Return the [x, y] coordinate for the center point of the cell that contains the specified text.  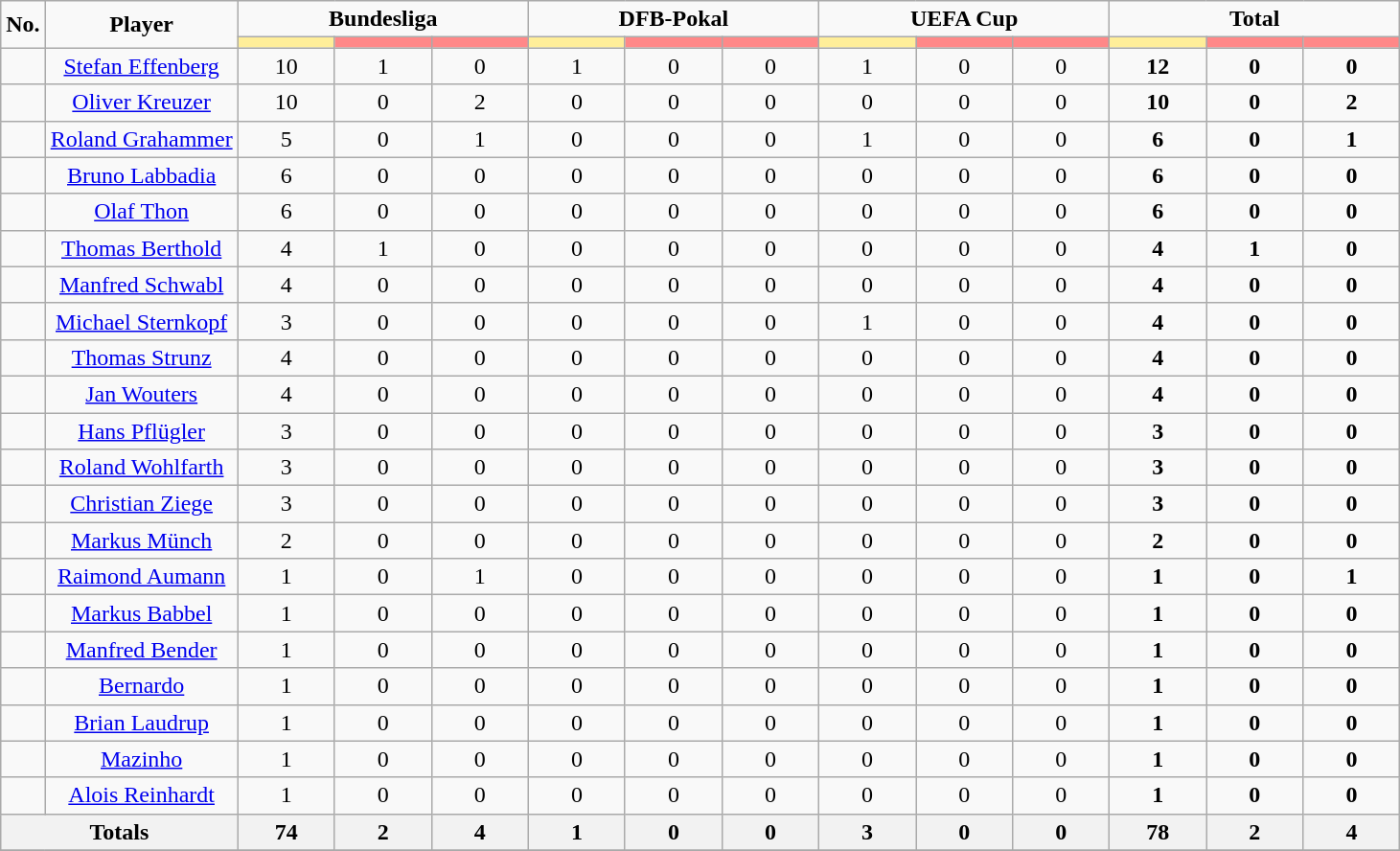
Michael Sternkopf [142, 321]
Bundesliga [383, 19]
Bernardo [142, 686]
Oliver Kreuzer [142, 103]
Roland Wohlfarth [142, 468]
Jan Wouters [142, 394]
Alois Reinhardt [142, 795]
Brian Laudrup [142, 723]
Player [142, 25]
Stefan Effenberg [142, 66]
Olaf Thon [142, 212]
12 [1158, 66]
Markus Babbel [142, 613]
Christian Ziege [142, 504]
Manfred Bender [142, 650]
5 [286, 139]
74 [286, 832]
Markus Münch [142, 540]
No. [23, 25]
Bruno Labbadia [142, 175]
Hans Pflügler [142, 430]
UEFA Cup [964, 19]
Thomas Berthold [142, 248]
Manfred Schwabl [142, 285]
Thomas Strunz [142, 357]
Raimond Aumann [142, 577]
Totals [119, 832]
Mazinho [142, 759]
Total [1255, 19]
DFB-Pokal [673, 19]
Roland Grahammer [142, 139]
78 [1158, 832]
